Identify which cell holds the provided text, then report its [x, y] central coordinate. 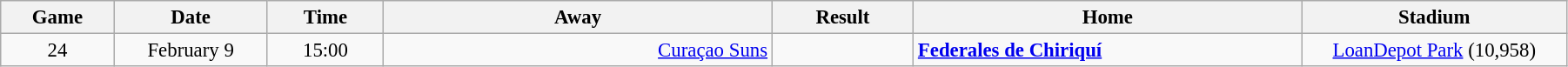
Stadium [1434, 17]
15:00 [325, 50]
Home [1108, 17]
Time [325, 17]
Result [842, 17]
24 [57, 50]
Date [191, 17]
Curaçao Suns [578, 50]
Away [578, 17]
LoanDepot Park (10,958) [1434, 50]
Game [57, 17]
February 9 [191, 50]
Federales de Chiriquí [1108, 50]
